Scan for the cell matching the given text and deliver its [x, y] coordinate at center. 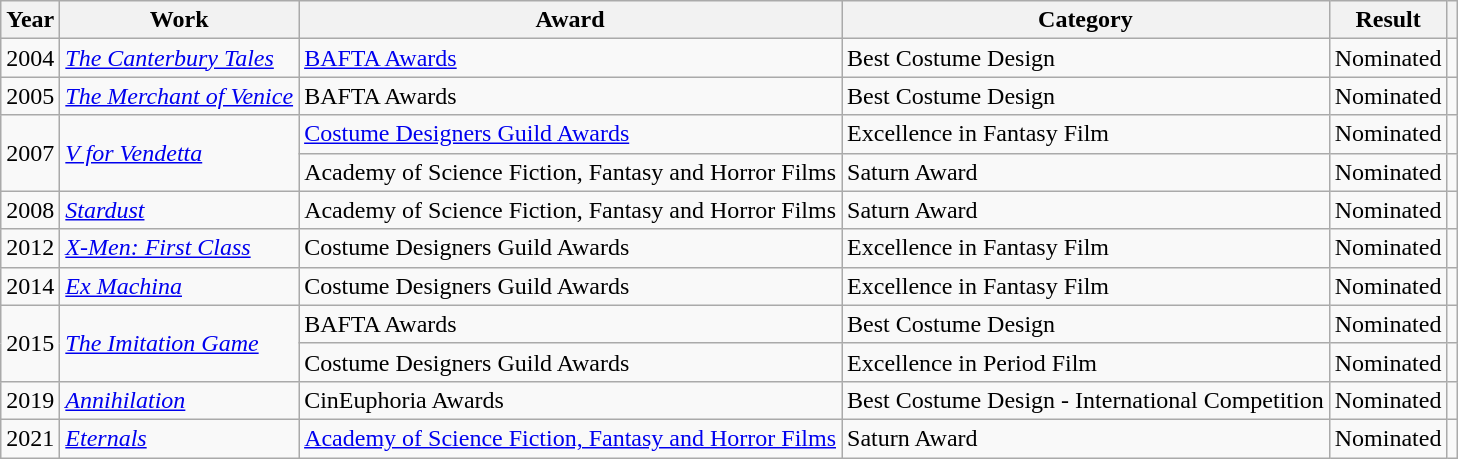
Work [180, 20]
Result [1388, 20]
2008 [30, 210]
2004 [30, 58]
V for Vendetta [180, 153]
2007 [30, 153]
The Imitation Game [180, 343]
Category [1086, 20]
2005 [30, 96]
The Canterbury Tales [180, 58]
Stardust [180, 210]
2021 [30, 438]
Excellence in Period Film [1086, 362]
Best Costume Design - International Competition [1086, 400]
Ex Machina [180, 286]
2019 [30, 400]
Annihilation [180, 400]
CinEuphoria Awards [570, 400]
X-Men: First Class [180, 248]
Award [570, 20]
2015 [30, 343]
Year [30, 20]
The Merchant of Venice [180, 96]
2014 [30, 286]
Eternals [180, 438]
2012 [30, 248]
